Return (x, y) of the center of cell containing provided text 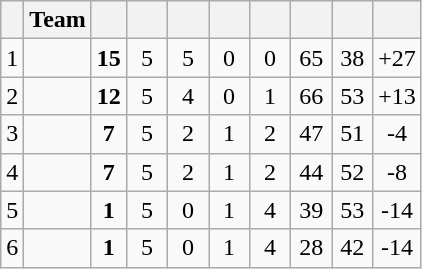
39 (312, 210)
38 (352, 58)
42 (352, 248)
28 (312, 248)
+13 (398, 96)
12 (108, 96)
44 (312, 172)
51 (352, 134)
47 (312, 134)
6 (12, 248)
52 (352, 172)
15 (108, 58)
+27 (398, 58)
-8 (398, 172)
-4 (398, 134)
3 (12, 134)
Team (58, 20)
65 (312, 58)
66 (312, 96)
